Find where the given text appears and provide that cell's center as (x, y) coordinate. 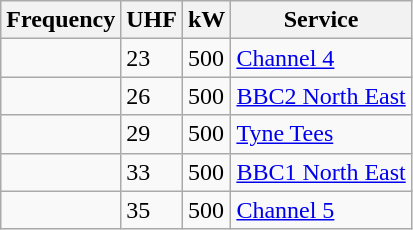
Channel 4 (321, 58)
35 (152, 210)
23 (152, 58)
Channel 5 (321, 210)
BBC2 North East (321, 96)
UHF (152, 20)
Tyne Tees (321, 134)
Service (321, 20)
Frequency (61, 20)
kW (206, 20)
29 (152, 134)
26 (152, 96)
33 (152, 172)
BBC1 North East (321, 172)
